Capture the cell that displays the provided text and extract its (X, Y) central coordinate. 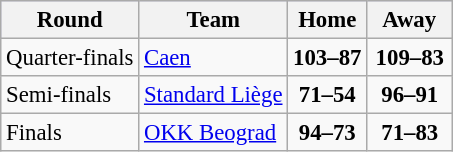
OKK Beograd (214, 133)
Quarter-finals (70, 58)
Team (214, 20)
94–73 (328, 133)
Home (328, 20)
103–87 (328, 58)
Standard Liège (214, 95)
96–91 (410, 95)
Semi-finals (70, 95)
Caen (214, 58)
71–54 (328, 95)
71–83 (410, 133)
Away (410, 20)
Finals (70, 133)
Round (70, 20)
109–83 (410, 58)
